From the cell containing the given text, extract its center point as (x, y) coordinate. 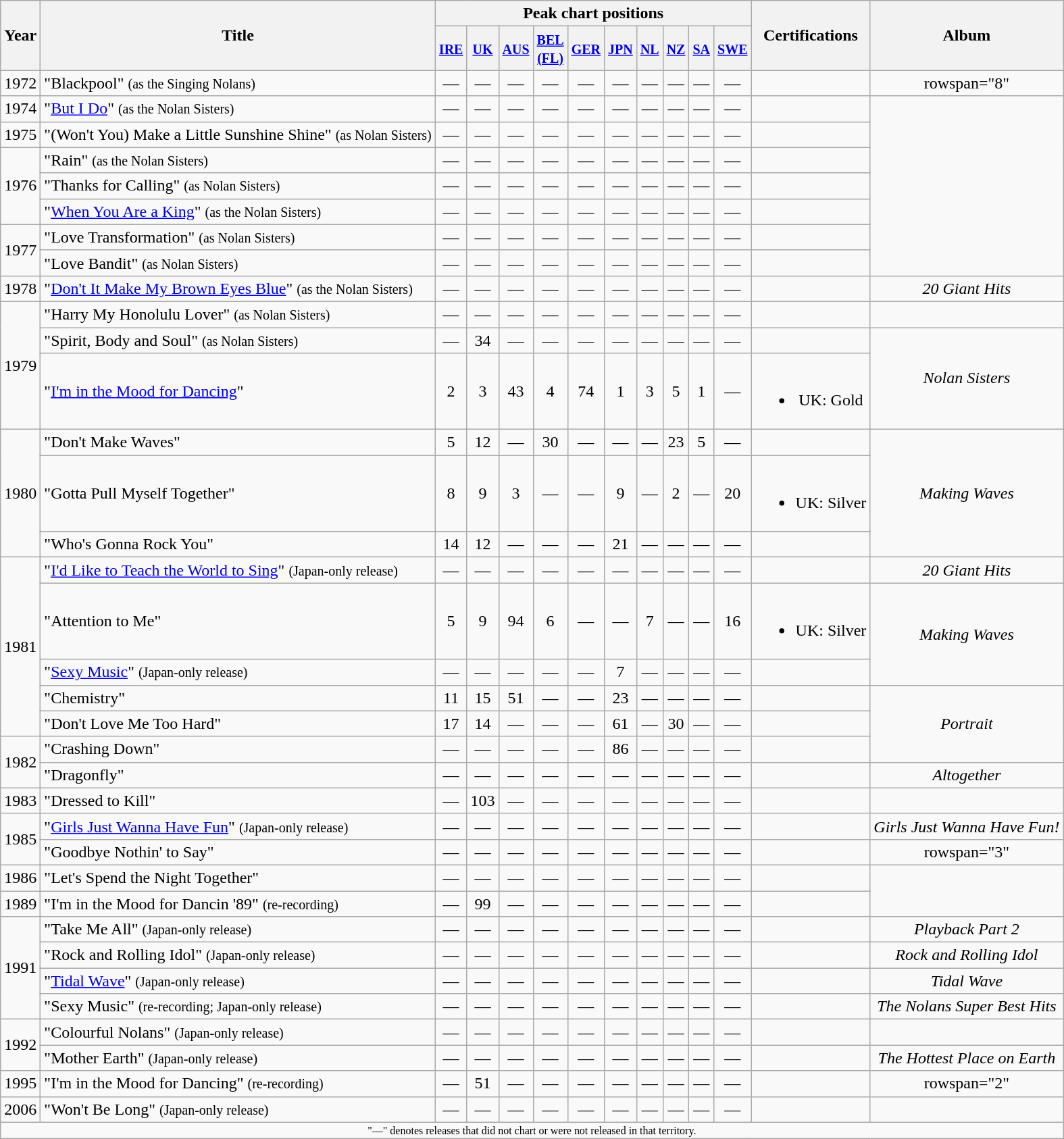
The Hottest Place on Earth (967, 1058)
6 (550, 622)
SA (701, 49)
NZ (676, 49)
The Nolans Super Best Hits (967, 1007)
UK: Gold (811, 392)
1981 (20, 647)
21 (621, 545)
1975 (20, 134)
Girls Just Wanna Have Fun! (967, 826)
"Don't Make Waves" (238, 442)
"Mother Earth" (Japan-only release) (238, 1058)
"Sexy Music" (re-recording; Japan-only release) (238, 1007)
61 (621, 724)
"Love Bandit" (as Nolan Sisters) (238, 263)
SWE (733, 49)
"(Won't You) Make a Little Sunshine Shine" (as Nolan Sisters) (238, 134)
"—" denotes releases that did not chart or were not released in that territory. (532, 1130)
Rock and Rolling Idol (967, 955)
Year (20, 35)
"Love Transformation" (as Nolan Sisters) (238, 237)
"Dragonfly" (238, 775)
16 (733, 622)
"Blackpool" (as the Singing Nolans) (238, 83)
Tidal Wave (967, 981)
"But I Do" (as the Nolan Sisters) (238, 109)
99 (482, 903)
"Rock and Rolling Idol" (Japan-only release) (238, 955)
UK (482, 49)
34 (482, 340)
"I'd Like to Teach the World to Sing" (Japan-only release) (238, 570)
1980 (20, 493)
15 (482, 698)
"Let's Spend the Night Together" (238, 878)
Altogether (967, 775)
IRE (451, 49)
1978 (20, 288)
4 (550, 392)
"Dressed to Kill" (238, 801)
1979 (20, 365)
Peak chart positions (593, 14)
GER (586, 49)
8 (451, 493)
BEL(FL) (550, 49)
1985 (20, 839)
11 (451, 698)
AUS (516, 49)
rowspan="8" (967, 83)
"Goodbye Nothin' to Say" (238, 852)
"When You Are a King" (as the Nolan Sisters) (238, 211)
43 (516, 392)
"Won't Be Long" (Japan-only release) (238, 1109)
17 (451, 724)
"Chemistry" (238, 698)
1977 (20, 250)
"Who's Gonna Rock You" (238, 545)
1974 (20, 109)
Album (967, 35)
JPN (621, 49)
"I'm in the Mood for Dancing" (238, 392)
1983 (20, 801)
"Gotta Pull Myself Together" (238, 493)
1982 (20, 762)
2006 (20, 1109)
1991 (20, 968)
Nolan Sisters (967, 378)
86 (621, 749)
"Don't Love Me Too Hard" (238, 724)
74 (586, 392)
"Thanks for Calling" (as Nolan Sisters) (238, 186)
1992 (20, 1045)
NL (650, 49)
"Crashing Down" (238, 749)
rowspan="3" (967, 852)
"Tidal Wave" (Japan-only release) (238, 981)
"Take Me All" (Japan-only release) (238, 930)
Title (238, 35)
Portrait (967, 724)
94 (516, 622)
"Attention to Me" (238, 622)
103 (482, 801)
1989 (20, 903)
"Colourful Nolans" (Japan-only release) (238, 1032)
"Girls Just Wanna Have Fun" (Japan-only release) (238, 826)
1972 (20, 83)
"Harry My Honolulu Lover" (as Nolan Sisters) (238, 314)
1976 (20, 186)
"Rain" (as the Nolan Sisters) (238, 160)
"Sexy Music" (Japan-only release) (238, 672)
"Don't It Make My Brown Eyes Blue" (as the Nolan Sisters) (238, 288)
1986 (20, 878)
1995 (20, 1084)
rowspan="2" (967, 1084)
Playback Part 2 (967, 930)
"Spirit, Body and Soul" (as Nolan Sisters) (238, 340)
Certifications (811, 35)
"I'm in the Mood for Dancing" (re-recording) (238, 1084)
20 (733, 493)
"I'm in the Mood for Dancin '89" (re-recording) (238, 903)
